Return (x, y) of the center of cell containing provided text 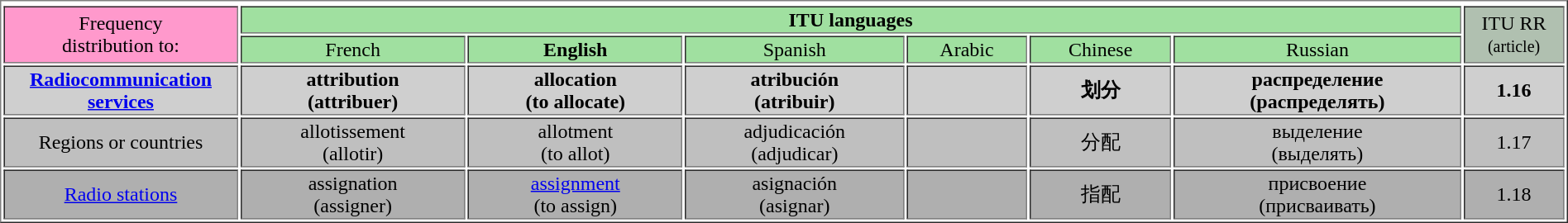
выделение(выделять) (1317, 142)
Radiocommunication services (121, 91)
分配 (1100, 142)
attribution(attribuer) (352, 91)
Frequencydistribution to: (121, 35)
ITU RR(article) (1514, 35)
1.18 (1514, 195)
распределение(распределять) (1317, 91)
1.16 (1514, 91)
atribución(atribuir) (795, 91)
Russian (1317, 50)
French (352, 50)
allocation(to allocate) (576, 91)
English (576, 50)
asignación(asignar) (795, 195)
Regions or countries (121, 142)
Arabic (967, 50)
Spanish (795, 50)
adjudicación(adjudicar) (795, 142)
assignment(to assign) (576, 195)
Radio stations (121, 195)
1.17 (1514, 142)
allotissement(allotir) (352, 142)
assignation(assigner) (352, 195)
ITU languages (850, 20)
Chinese (1100, 50)
allotment(to allot) (576, 142)
指配 (1100, 195)
присвоение(присваивать) (1317, 195)
划分 (1100, 91)
